From the cell containing the given text, extract its center point as [x, y] coordinate. 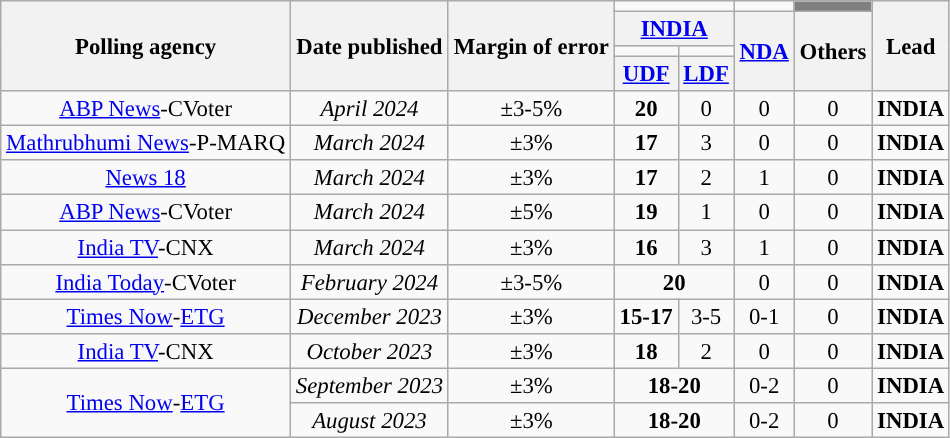
15-17 [646, 316]
India Today-CVoter [146, 282]
3-5 [706, 316]
Margin of error [531, 46]
News 18 [146, 178]
April 2024 [369, 108]
LDF [706, 74]
September 2023 [369, 386]
Mathrubhumi News-P-MARQ [146, 144]
Date published [369, 46]
Lead [911, 46]
August 2023 [369, 420]
Others [833, 52]
February 2024 [369, 282]
NDA [764, 52]
18 [646, 350]
16 [646, 248]
UDF [646, 74]
±5% [531, 212]
0-1 [764, 316]
October 2023 [369, 350]
19 [646, 212]
December 2023 [369, 316]
Polling agency [146, 46]
